Return the (X, Y) coordinate for the center point of the cell that contains the specified text.  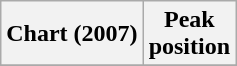
Peakposition (189, 34)
Chart (2007) (72, 34)
